Capture the cell that displays the provided text and extract its [X, Y] central coordinate. 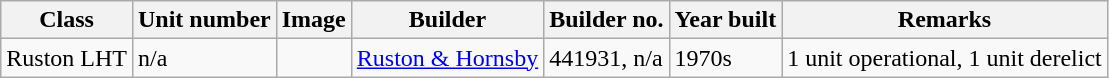
Ruston LHT [67, 58]
Class [67, 20]
Year built [726, 20]
Builder [447, 20]
Image [314, 20]
441931, n/a [606, 58]
Remarks [945, 20]
n/a [204, 58]
1970s [726, 58]
Unit number [204, 20]
Ruston & Hornsby [447, 58]
1 unit operational, 1 unit derelict [945, 58]
Builder no. [606, 20]
